Determine the [X, Y] coordinate at the center of the cell enclosing the given text.  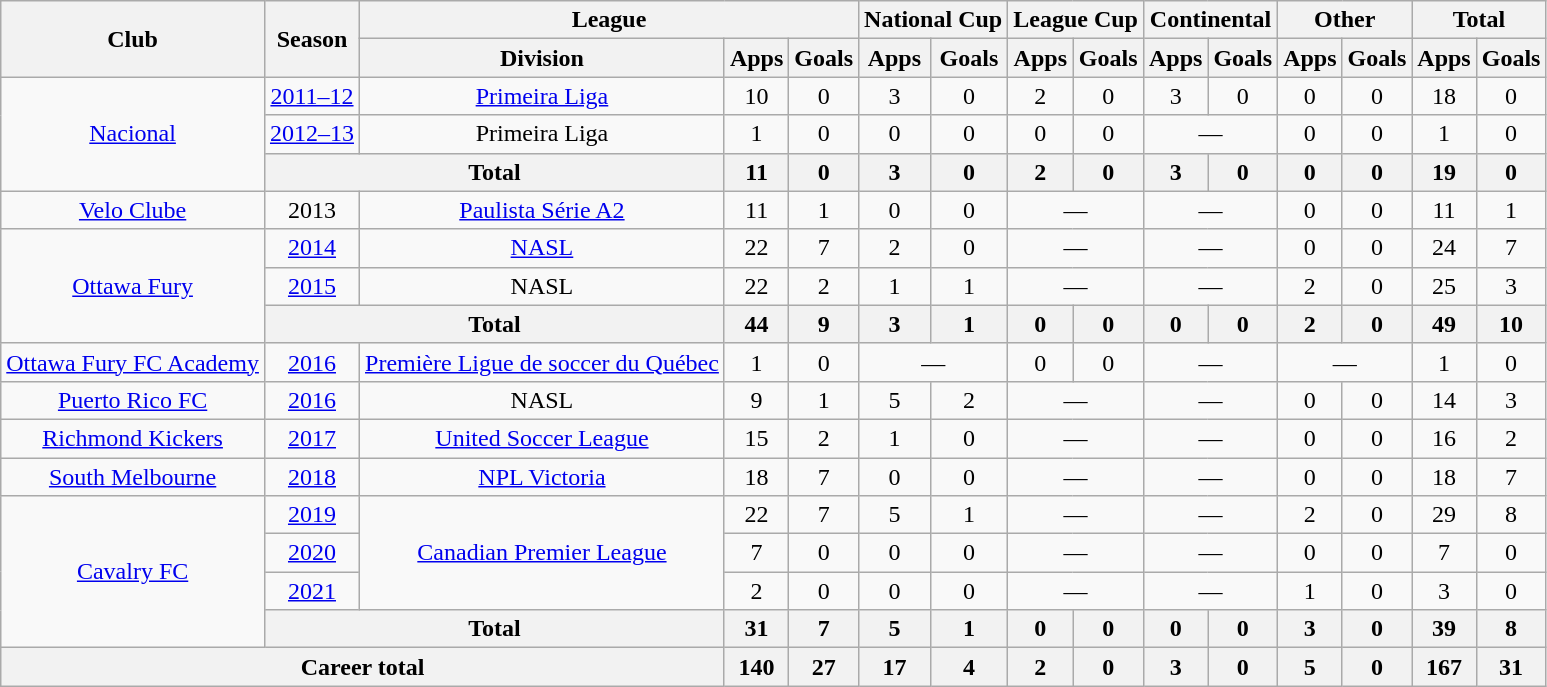
Other [1345, 20]
49 [1444, 324]
Career total [363, 667]
Ottawa Fury FC Academy [133, 362]
2013 [312, 210]
24 [1444, 248]
Paulista Série A2 [542, 210]
2018 [312, 477]
15 [756, 438]
Richmond Kickers [133, 438]
Continental [1210, 20]
27 [824, 667]
Première Ligue de soccer du Québec [542, 362]
Velo Clube [133, 210]
2012–13 [312, 134]
25 [1444, 286]
14 [1444, 400]
Puerto Rico FC [133, 400]
Ottawa Fury [133, 286]
United Soccer League [542, 438]
League Cup [1076, 20]
17 [895, 667]
NPL Victoria [542, 477]
South Melbourne [133, 477]
2020 [312, 553]
National Cup [934, 20]
Club [133, 39]
2015 [312, 286]
2011–12 [312, 96]
2021 [312, 591]
League [610, 20]
39 [1444, 629]
29 [1444, 515]
Nacional [133, 134]
19 [1444, 172]
Canadian Premier League [542, 553]
Division [542, 58]
2017 [312, 438]
Cavalry FC [133, 572]
4 [969, 667]
16 [1444, 438]
44 [756, 324]
Season [312, 39]
2019 [312, 515]
140 [756, 667]
167 [1444, 667]
2014 [312, 248]
